Detect which cell encompasses the target text, then output its [X, Y] center coordinate. 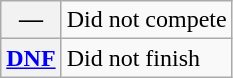
— [31, 20]
DNF [31, 58]
Did not finish [146, 58]
Did not compete [146, 20]
